Detect which cell encompasses the target text, then output its [x, y] center coordinate. 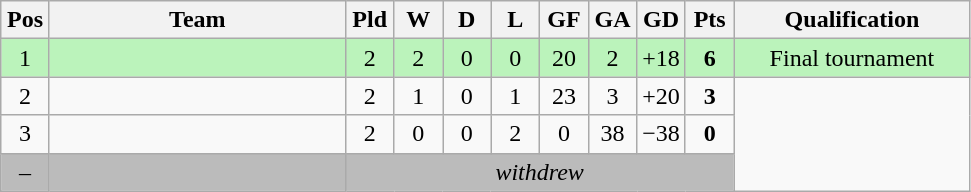
Qualification [852, 20]
GD [662, 20]
Pts [710, 20]
Team [197, 20]
+18 [662, 58]
withdrew [540, 172]
23 [564, 96]
+20 [662, 96]
D [466, 20]
6 [710, 58]
W [418, 20]
−38 [662, 134]
20 [564, 58]
Final tournament [852, 58]
L [516, 20]
– [26, 172]
Pld [370, 20]
38 [612, 134]
GF [564, 20]
GA [612, 20]
Pos [26, 20]
